Identify which cell holds the provided text, then report its (X, Y) central coordinate. 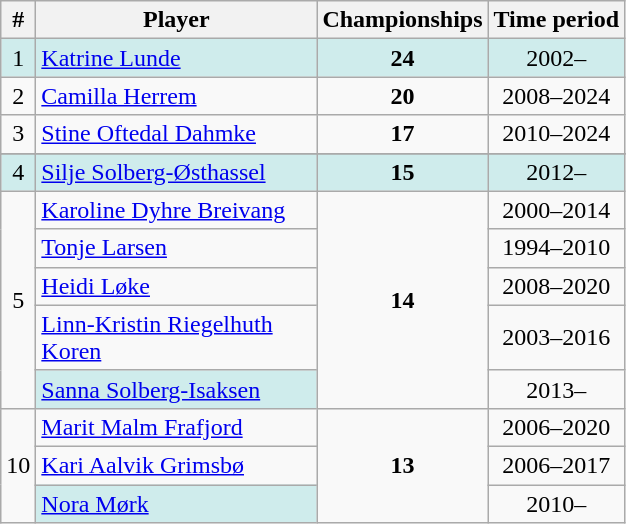
24 (402, 58)
1 (18, 58)
Player (176, 20)
20 (402, 96)
2006–2020 (556, 427)
2000–2014 (556, 210)
Nora Mørk (176, 503)
Camilla Herrem (176, 96)
13 (402, 465)
2003–2016 (556, 338)
Karoline Dyhre Breivang (176, 210)
10 (18, 465)
17 (402, 134)
Heidi Løke (176, 286)
Silje Solberg-Østhassel (176, 172)
Katrine Lunde (176, 58)
2010– (556, 503)
2008–2020 (556, 286)
Marit Malm Frafjord (176, 427)
Tonje Larsen (176, 248)
2 (18, 96)
4 (18, 172)
2008–2024 (556, 96)
15 (402, 172)
2006–2017 (556, 465)
Championships (402, 20)
5 (18, 300)
2012– (556, 172)
# (18, 20)
3 (18, 134)
Stine Oftedal Dahmke (176, 134)
1994–2010 (556, 248)
Sanna Solberg-Isaksen (176, 389)
14 (402, 300)
Kari Aalvik Grimsbø (176, 465)
2010–2024 (556, 134)
2013– (556, 389)
2002– (556, 58)
Linn-Kristin Riegelhuth Koren (176, 338)
Time period (556, 20)
